Return [X, Y] of the center of cell containing provided text 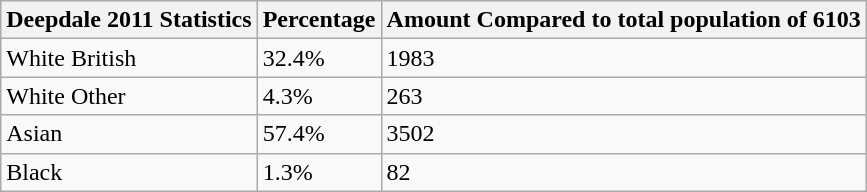
1983 [624, 58]
1.3% [319, 172]
White British [129, 58]
Asian [129, 134]
White Other [129, 96]
4.3% [319, 96]
32.4% [319, 58]
3502 [624, 134]
Black [129, 172]
263 [624, 96]
Amount Compared to total population of 6103 [624, 20]
82 [624, 172]
Deepdale 2011 Statistics [129, 20]
Percentage [319, 20]
57.4% [319, 134]
